Output the [X, Y] coordinate of the center of the cell containing the given text.  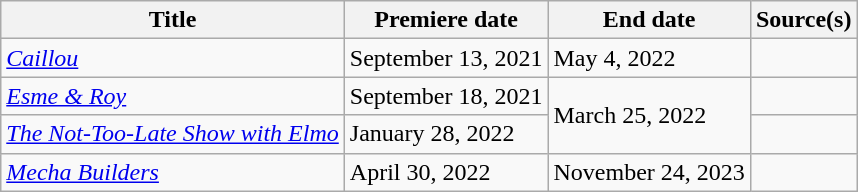
The Not-Too-Late Show with Elmo [173, 134]
May 4, 2022 [649, 58]
End date [649, 20]
Title [173, 20]
September 18, 2021 [446, 96]
Esme & Roy [173, 96]
November 24, 2023 [649, 172]
March 25, 2022 [649, 115]
April 30, 2022 [446, 172]
Mecha Builders [173, 172]
September 13, 2021 [446, 58]
Premiere date [446, 20]
January 28, 2022 [446, 134]
Caillou [173, 58]
Source(s) [804, 20]
